Search for the cell housing the specified text and yield its [X, Y] center coordinate. 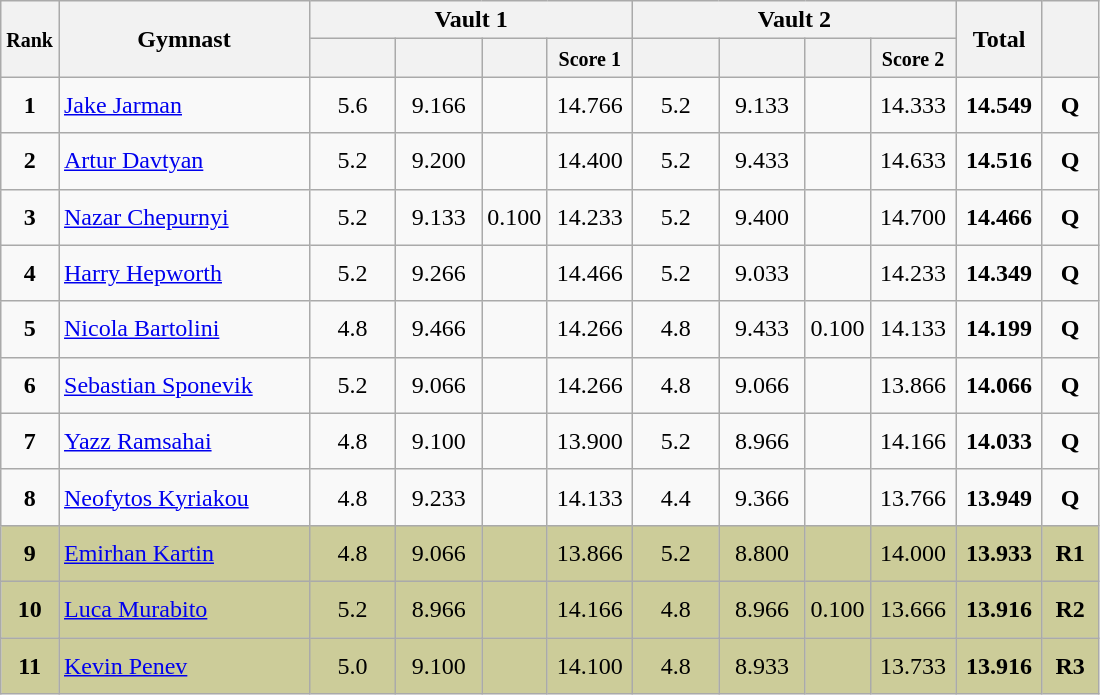
Emirhan Kartin [184, 553]
Jake Jarman [184, 105]
Score 1 [590, 58]
13.666 [913, 609]
14.000 [913, 553]
9.200 [439, 161]
9.466 [439, 329]
14.033 [999, 441]
9.366 [762, 497]
14.333 [913, 105]
14.766 [590, 105]
Neofytos Kyriakou [184, 497]
14.199 [999, 329]
14.066 [999, 385]
10 [30, 609]
9.233 [439, 497]
8.933 [762, 666]
Rank [30, 39]
9.400 [762, 217]
R1 [1070, 553]
R2 [1070, 609]
13.949 [999, 497]
9.033 [762, 273]
Nicola Bartolini [184, 329]
8.800 [762, 553]
13.900 [590, 441]
14.100 [590, 666]
14.516 [999, 161]
14.633 [913, 161]
Harry Hepworth [184, 273]
Kevin Penev [184, 666]
7 [30, 441]
5 [30, 329]
14.400 [590, 161]
Vault 1 [472, 20]
11 [30, 666]
Artur Davtyan [184, 161]
Sebastian Sponevik [184, 385]
Vault 2 [794, 20]
6 [30, 385]
Nazar Chepurnyi [184, 217]
2 [30, 161]
9.166 [439, 105]
5.6 [353, 105]
14.549 [999, 105]
13.733 [913, 666]
14.700 [913, 217]
14.349 [999, 273]
9.266 [439, 273]
Total [999, 39]
R3 [1070, 666]
5.0 [353, 666]
Luca Murabito [184, 609]
8 [30, 497]
9 [30, 553]
4 [30, 273]
Yazz Ramsahai [184, 441]
3 [30, 217]
Score 2 [913, 58]
1 [30, 105]
Gymnast [184, 39]
4.4 [676, 497]
13.933 [999, 553]
13.766 [913, 497]
